Capture the cell that displays the provided text and extract its (X, Y) central coordinate. 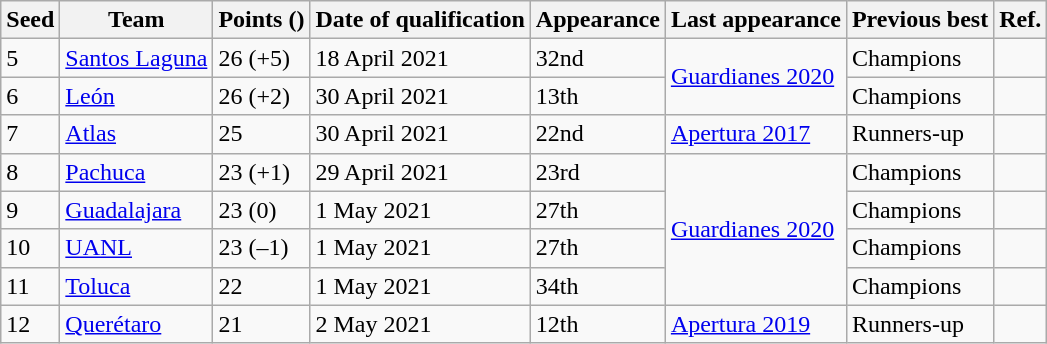
Ref. (1020, 20)
9 (30, 210)
8 (30, 172)
5 (30, 58)
34th (598, 286)
11 (30, 286)
Guadalajara (136, 210)
12 (30, 324)
2 May 2021 (420, 324)
22 (262, 286)
23 (0) (262, 210)
32nd (598, 58)
Seed (30, 20)
Apertura 2019 (756, 324)
7 (30, 134)
Appearance (598, 20)
23 (+1) (262, 172)
Atlas (136, 134)
21 (262, 324)
Pachuca (136, 172)
Querétaro (136, 324)
Points () (262, 20)
26 (+5) (262, 58)
23rd (598, 172)
12th (598, 324)
22nd (598, 134)
26 (+2) (262, 96)
25 (262, 134)
Toluca (136, 286)
Last appearance (756, 20)
Apertura 2017 (756, 134)
León (136, 96)
10 (30, 248)
Date of qualification (420, 20)
23 (–1) (262, 248)
29 April 2021 (420, 172)
18 April 2021 (420, 58)
13th (598, 96)
6 (30, 96)
UANL (136, 248)
Previous best (920, 20)
Team (136, 20)
Santos Laguna (136, 58)
